Search for the cell housing the specified text and yield its [x, y] center coordinate. 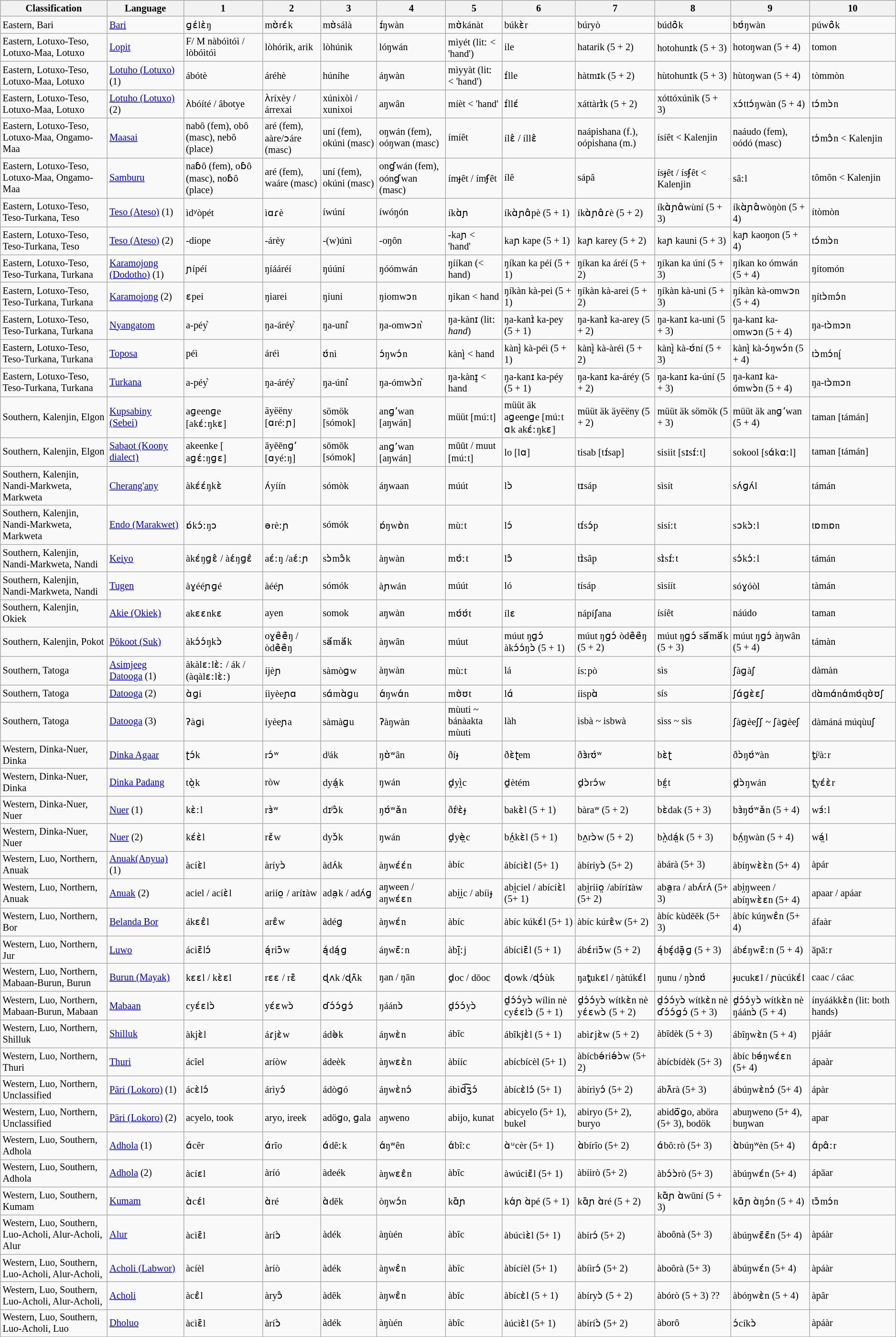
kaɲ kaoŋon (5 + 4) [770, 241]
náúdo [770, 613]
íkɑ̀ɲɑ̂wòŋòn (5 + 4) [770, 212]
Language [145, 8]
lá [539, 670]
ádə̀k [349, 1034]
péì [223, 354]
àbíc kúrɛ̂w (5+ 2) [615, 922]
bàraʷ (5 + 2) [615, 810]
ŋa-kanɪ ka-úní (5 + 3) [693, 382]
àbóŋwɛ̀n (5 + 4) [770, 1295]
ŋíkàn kà-uni (5 + 3) [693, 296]
ɑ̀ré [291, 1201]
lɔ́ [539, 525]
àbɔ́ɔ̀rò (5+ 3) [693, 1173]
7 [615, 8]
sìsíít [693, 586]
áɾjɛ̀w [291, 1034]
ŋa-kanɪ̀ ka-arey (5 + 2) [615, 325]
ácîel [223, 1061]
ŋa-ómwɔ̀n ̀ [411, 382]
ŋíkan ka úní (5 + 3) [693, 269]
àŋwɛɛ̂n [411, 1173]
ŋíááréí [291, 269]
ílɛ [539, 613]
tômôn < Kalenjin [853, 178]
àŋwɛɛ̀n [411, 1061]
àbíríɔ̀ (5+ 2) [615, 1323]
ŋúúní [349, 269]
áŋwɛ̀n [411, 1034]
tòmmòn [853, 76]
àbícìɛ̀l (5+ 1) [539, 865]
dyɔ̌k [349, 837]
bɛ̤́t [693, 782]
apar [853, 1118]
ábìd͡ʒɔ́ [474, 1090]
rɜ̀ʷ [291, 810]
ŋa-úní ̀ [349, 382]
bʌ̤̀dá̤k (5 + 3) [693, 837]
àúcìɛ̀l (5+ 1) [539, 1323]
Western, Luo, Northern, Mabaan-Burun, Burun [54, 978]
aŋwàn [411, 613]
á̟dá̟ɡ [349, 950]
Asimjeeg Datooga (1) [145, 670]
àkɛ́ŋɡɛ̂ / àɛ́ŋɡɛ̂ [223, 558]
sisíːt [693, 525]
hotohunɪk (5 + 3) [693, 47]
kɑ̄ɲ [474, 1201]
àbîdèk (5 + 3) [693, 1034]
oŋwán (fem), oóŋwan (masc) [411, 138]
íispɑ̀ [615, 693]
ábîŋwɛ̀n (5 + 4) [770, 1034]
ʊ́nì [349, 354]
aba̤ra / abʌ́rʌ́ (5+ 3) [693, 893]
6 [539, 8]
lóŋwán [411, 47]
àkɛ́ɛ́ŋkɛ̀ [223, 486]
d̪ètém [539, 782]
Burun (Mayak) [145, 978]
ɛpei [223, 296]
ərèːɲ [291, 525]
bɜ̀ŋʊ́ʷǎn (5 + 4) [770, 810]
ŋa-uní ̀ [349, 325]
ðíɟ [474, 755]
ɑ́dêːk [349, 1145]
ŋa-kanɪ̀ ka-pey (5 + 1) [539, 325]
t̪íʲàːr [853, 755]
d̪ɔ́ɔ́yɔ̀ [474, 1006]
ílê [539, 178]
aré (fem), waáre (masc) [291, 178]
sàmòɡw [349, 670]
xúnixòì / xunixoi [349, 103]
íyèeɲa [291, 721]
-oŋôn [411, 241]
ábúŋwɛ̀nɔ́ (5+ 4) [770, 1090]
Cherang'any [145, 486]
Teso (Ateso) (1) [145, 212]
ínyáákkɛ̀n (lit: both hands) [853, 1006]
íkɑ̀ɲɑ̂ɾè (5 + 2) [615, 212]
àɲwán [411, 586]
ácɛ̀lɔ́ [223, 1090]
ɑ́bôːrò (5+ 3) [693, 1145]
húníhe [349, 76]
àbíŋwɛ̀ɛ̀n (5+ 4) [770, 865]
ɑ́pɑ̂ːr [853, 1145]
àcíɛ̀l [223, 865]
oɣë̀ë̀ŋ / òdë̀ë̀ŋ [291, 641]
āpāːr [853, 950]
Päri (Lokoro) (2) [145, 1118]
hùtoŋwan (5 + 4) [770, 76]
sɔ́kɔ́ːl [770, 558]
-(w)únì [349, 241]
wá̤l [853, 837]
ŋáánɔ̀ [411, 1006]
àdeék [349, 1173]
támàn [853, 641]
bʊ́ŋwàn [770, 25]
ɑ́bîːc [474, 1145]
ŋan / ŋān [411, 978]
àcɛ̂l [223, 1295]
ábíciɛ̄l (5 + 1) [539, 950]
-diope [223, 241]
xóttóxúnìk (5 + 3) [693, 103]
sápâ [615, 178]
d̪ɔ̀ŋwán [770, 782]
acyelo, took [223, 1118]
àbíc kùdēēk (5+ 3) [693, 922]
àbíc kúkɛ́l (5+ 1) [539, 922]
ŋíkàn kà-omwɔn (5 + 4) [770, 296]
akeenke [ aɡɛ́ːŋɡɛ] [223, 452]
kaɲ karey (5 + 2) [615, 241]
ðɛ̀ʈem [539, 755]
àbíc bə́ŋwɛ́ɛn (5+ 4) [770, 1061]
ɑ́rîo [291, 1145]
áfaàr [853, 922]
àbícbídèk (5+ 3) [693, 1061]
ŋa-kanɪ ka-áréy (5 + 2) [615, 382]
Acholi (Labwor) [145, 1268]
Luwo [145, 950]
ábɛ́riɔ̄w (5 + 2) [615, 950]
Shilluk [145, 1034]
ɑ́ŋʷên [411, 1145]
naɓô (fem), oɓô (masc), noɓô (place) [223, 178]
sìs [693, 670]
ðɔ̀ŋʊ́ʷàn [770, 755]
apaar / apáar [853, 893]
tàmán [853, 586]
ŋʊ́ʷǎn [411, 810]
Toposa [145, 354]
4 [411, 8]
ɡɛ́lɛ̀ŋ [223, 25]
tɪ̀sâp [615, 558]
ŋiuni [349, 296]
àdʌ́k [349, 865]
rɛ̌w [291, 837]
ɑ̀bírîo (5+ 2) [615, 1145]
ŋítomón [853, 269]
íkɑ̀ɲɑ̂pè (5 + 1) [539, 212]
ʌ̀ríxèy / árrexai [291, 103]
pjáár [853, 1034]
xɔ́ttɔ́ŋwàn (5 + 4) [770, 103]
sìsít [693, 486]
ŋíkan ka áréí (5 + 2) [615, 269]
d̪ɔ́ɔ́yɔ̀ wítkɛ̀n nè yɛ́ɛwɔ̀ (5 + 2) [615, 1006]
Lopit [145, 47]
sɪ̀sɪ́ːt [693, 558]
ŋunu / ŋɔ̀nʊ́ [693, 978]
ŋiomwɔn [411, 296]
ɲípéí [223, 269]
nápíʃana [615, 613]
Nuer (1) [145, 810]
kaɲ kape (5 + 1) [539, 241]
ɑ̀ᵘcèr (5+ 1) [539, 1145]
sɔkɔ̀ːl [770, 525]
onɠwán (fem), oónɠwan (masc) [411, 178]
ísíêt [693, 613]
tɪ́sɔ́p [615, 525]
múut ŋɡɔ́ òdë̀ë̀ŋ (5 + 2) [615, 641]
9 [770, 8]
tísáp [615, 586]
ápāar [853, 1173]
áŋwàn [411, 76]
kànì̥ kà-àréì (5 + 2) [615, 354]
lɔ̀ [539, 486]
ʃɑ́ɡɛ̀ɛʃ [770, 693]
tomon [853, 47]
àbíc kúŋwɛ̂n (5+ 4) [770, 922]
ɑ̀ɡi [223, 693]
tɪsáp [615, 486]
ʃàɡàʃ [770, 670]
Western, Luo, Northern, Mabaan-Burun, Mabaan [54, 1006]
tɒmɒn [853, 525]
1 [223, 8]
aré (fem), aàre/ɔáre (masc) [291, 138]
āyēēnɡʼ [ɑyéːŋ] [291, 452]
Datooga (2) [145, 693]
ayen [291, 613]
íwúní [349, 212]
àpár [853, 865]
abijo, kunat [474, 1118]
múut ŋɡɔ́ sä́mä́k (5 + 3) [693, 641]
abícbícèl (5+ 1) [539, 1061]
Kupsabiny (Sebei) [145, 417]
d̪ɔ́ɔ́yɔ̀ wítkɛ̀n nè ŋáánɔ̀ (5 + 4) [770, 1006]
bɛ̀ʈ [693, 755]
Pökoot (Suk) [145, 641]
aŋweno [411, 1118]
ábʌ̄rà (5+ 3) [693, 1090]
müüt äk anɡʼwan (5 + 4) [770, 417]
bʌ̤rɔ̀w (5 + 2) [615, 837]
somok [349, 613]
ákɛɛ̂l [223, 922]
5 [474, 8]
ðɪ́ʲɛ̀ɟ [474, 810]
abi̤ŋween / abíŋwɛ̀ɛn (5+ 4) [770, 893]
ʃàɡèeʃʃ ~ ʃàɡèeʃ [770, 721]
ŋa-omwɔn ̀ [411, 325]
ŋa-kanɪ ka-ómwɔ̀n (5 + 4) [770, 382]
àríyɔ̀ [291, 865]
Western, Luo, Northern, Jur [54, 950]
á̟bɛ̟́dā̟ɡ (5 + 3) [693, 950]
àbícíèl (5+ 1) [539, 1268]
ŋa-kanɪ ka-omwɔn (5 + 4) [770, 325]
müüt äk sömök (5 + 3) [693, 417]
2 [291, 8]
Bari [145, 25]
ʔàŋwàn [411, 721]
sìss ~ sìs [693, 721]
mʊ̀rɛ́k [291, 25]
Anuak(Anyua) (1) [145, 865]
àbícɛ̀l (5 + 1) [539, 1295]
ádeèk [349, 1061]
ɑ̀cɛ́l [223, 1201]
naáudo (fem), oódó (masc) [770, 138]
dɪʲɔ̂k [349, 810]
bɛ̀dak (5 + 3) [693, 810]
ábótè [223, 76]
ðɜ̀rʊ́ʷ [615, 755]
kɑ́ɲ ɑ̀pé (5 + 1) [539, 1201]
búdö̀k [693, 25]
ɑ́cêr [223, 1145]
àríò [291, 1268]
sàmàɡu [349, 721]
àŋwân [411, 641]
ɑ̀búŋʷèn (5+ 4) [770, 1145]
Belanda Bor [145, 922]
kànì̥ kà-ɔ́ŋwɔ́n (5 + 4) [770, 354]
Turkana [145, 382]
bʌ̤́kɛ̀l (5 + 1) [539, 837]
Adhola (1) [145, 1145]
abicyelo (5+ 1), bukel [539, 1118]
àbírìyɔ́ (5+ 2) [615, 1090]
àbíryɔ̀ (5 + 2) [615, 1295]
Adhola (2) [145, 1173]
abìɾjɛ̀w (5 + 2) [615, 1034]
Anuak (2) [145, 893]
d̪oc / dōoc [474, 978]
lòhórìk, arik [291, 47]
ŋa-kànɪ̥ < hand [474, 382]
àbícɛ̀lɔ́ (5+ 1) [539, 1090]
Dinka Padang [145, 782]
Dinka Agaar [145, 755]
sâːl [770, 178]
ílɛ̂ / íllɛ̂ [539, 138]
ariio̤ / aríɪàw [291, 893]
d̪ɔ́ɔ́yɔ̀ wílin nè cyɛ́ɛlɔ̀ (5 + 1) [539, 1006]
Karamojong (Dodotho) (1) [145, 269]
hatarik (5 + 2) [615, 47]
ádòɡó [349, 1090]
d̪ɔ̀rɔ́w [615, 782]
abi̤i̤c / abíiɟ [474, 893]
ŋikan < hand [474, 296]
sömök [sómok] [349, 417]
kɛɛl / kɛ̀ɛl [223, 978]
aríòw [291, 1061]
á̟riɔ̄w [291, 950]
múut ŋɡɔ́ àkɔ́ɔ́ŋɔ̀ (5 + 1) [539, 641]
Southern, Kalenjin, Pokot [54, 641]
sōmōk [sómok] [349, 452]
ɔ́cíkɔ̀ [770, 1323]
8 [693, 8]
kɑ̄ɲ ɑ̀ré (5 + 2) [615, 1201]
àŋwɛ́ɛ́n [411, 865]
ìsbà ~ isbwà [615, 721]
dàmàn [853, 670]
sokool [sɑ́kɑːl] [770, 452]
ŋa-kànɪ (litː hand) [474, 325]
àbícbə́riə́ɔ̀w (5+ 2) [615, 1061]
kɛ́ɛ̀l [223, 837]
naápishana (f.), oópishana (m.) [615, 138]
nabô (fem), obô (masc), nebô (place) [223, 138]
ɖʌk /ɖʌ̄k [349, 978]
ŋat̪ukɛl / ŋàtúkɛ́l [615, 978]
àbī̟ːj [474, 950]
lɔ̂ [539, 558]
ìdʸòpét [223, 212]
àpâr [853, 1295]
Tugen [145, 586]
kànì̥ < hand [474, 354]
sɑ́mɑ̀ɡu [349, 693]
lòhúnìk [349, 47]
àdéɡ [349, 922]
Maasai [145, 138]
àbárà (5+ 3) [693, 865]
Karamojong (2) [145, 296]
Sabaot (Koony dialect) [145, 452]
ɑ́ŋwɑ́n [411, 693]
mùuti ~ bánàakta mùuti [474, 721]
ísíêt < Kalenjin [693, 138]
yɛ́ɛwɔ̀ [291, 1006]
sís [693, 693]
hotoŋwan (5 + 4) [770, 47]
àbíirò (5+ 2) [615, 1173]
àdêk [349, 1295]
àcíèl [223, 1268]
sómòk [349, 486]
ŋíkan ko ómwán (5 + 4) [770, 269]
ápàr [853, 1090]
Eastern, Bari [54, 25]
-árèy [291, 241]
àryɔ̂ [291, 1295]
sisiit [sɪsɪ́ːt] [693, 452]
ɪ́llɛ́ [539, 103]
ɒ́kɔ́ːŋɔ [223, 525]
Datooga (3) [145, 721]
tò̤k [223, 782]
tɔ̄mɔ́n [853, 1201]
ŋóómwán [411, 269]
aŋwân [411, 103]
akɛɛnkɛ [223, 613]
áréì [291, 354]
íkɑ̀ɲɑ̂wùní (5 + 3) [693, 212]
Endo (Marakwet) [145, 525]
Western, Luo, Northern, Shilluk [54, 1034]
mʊ́ːt [474, 558]
Akie (Okiek) [145, 613]
dʲák [349, 755]
sɔ̀mɔ̂k [349, 558]
Western, Luo, Northern, Thuri [54, 1061]
ada̤k / adʌ́ɡ [349, 893]
d̪ɔ́ɔ́yɔ̀ wítkɛ̀n nè ɗɔ́ɔ́ɡɔ́ (5 + 3) [693, 1006]
abi̤riio̤ /abíríɪàw (5+ 2) [615, 893]
sóɣóòl [770, 586]
púwö̀k [853, 25]
ʌ́yíín [291, 486]
Samburu [145, 178]
mʊ́ʊ́t [474, 613]
abiryo (5+ 2), buryo [615, 1118]
ʌ̀bóíté / âbotye [223, 103]
dyá̤k [349, 782]
Lotuho (Lotuxo) (2) [145, 103]
ítòmòn [853, 212]
Päri (Lokoro) (1) [145, 1090]
Nyangatom [145, 325]
d̪yì̤c [474, 782]
ŋa-kanɪ ka-uni (5 + 3) [693, 325]
Acholi [145, 1295]
Classification [54, 8]
àbíríyɔ̀ (5+ 2) [615, 865]
ŋíkàn kà-pei (5 + 1) [539, 296]
bʌ̤́ŋwàn (5 + 4) [770, 837]
tɔ̀mɔ́ní̥ [853, 354]
Teso (Ateso) (2) [145, 241]
ímíêt [474, 138]
-kaɲ < 'hand' [474, 241]
Lotuho (Lotuxo) (1) [145, 76]
kaɲ kauni (5 + 3) [693, 241]
kànì̥ kà-ʊ́ní (5 + 3) [693, 354]
bakɛ̀l (5 + 1) [539, 810]
àééɲ [291, 586]
mìyyàt (litː < 'hand') [474, 76]
ábîkjɛ̀l (5 + 1) [539, 1034]
hùtohunɪk (5 + 3) [693, 76]
íwóŋón [411, 212]
ɒ́ŋwɒ̀n [411, 525]
ísɟêt / ísʄêt < Kalenjin [693, 178]
ŋiarei [291, 296]
ápaàr [853, 1061]
rɛɛ / rɛ̄ [291, 978]
mʊ̀kánàt [474, 25]
ɑ̀dēk [349, 1201]
10 [853, 8]
ʔàɡi [223, 721]
Alur [145, 1235]
ŋítɔ̀mɔ́n [853, 296]
àkàlɛːlɛ̀ː / ák / (àqàlɛːlɛ̀ː) [223, 670]
múut [474, 641]
áŋwɛ̀nɔ́ [411, 1090]
müüt äk aɡeenɡe [múːt ɑk akɛ́ːŋkɛ] [539, 417]
ìɑɾè [291, 212]
àbórò (5 + 3) ?? [693, 1295]
àbúŋwɛ̄ɛ̄n (5+ 4) [770, 1235]
tisab [tɪ́sap] [615, 452]
íiyèeɲɑ [291, 693]
árìyɔ́ [291, 1090]
àwúciɛ̄l (5+ 1) [539, 1173]
abidö̈ɡo, aböra (5+ 3), bodök [693, 1118]
adöɡo, ɡala [349, 1118]
búkɛ̀r [539, 25]
Western, Luo, Southern, Luo-Acholi, Luo [54, 1323]
ɟucukɛl / ɲùcúkɛ́l [770, 978]
aɛ́ːŋ /aɛ́ːɲ [291, 558]
ábîc [474, 1034]
ɔ́ŋwɔ́n [411, 354]
mʊ̀sálà [349, 25]
müüt [múːt] [474, 417]
òŋwɔ́n [411, 1201]
cyɛ́ɛlɔ̀ [223, 1006]
àbíìrɔ́ (5+ 2) [615, 1268]
t̪yɛ́ɛ̀r [853, 782]
áciɛ̄lɔ́ [223, 950]
àbúcìɛ̀l (5+ 1) [539, 1235]
àbírɔ́ (5+ 2) [615, 1235]
hàtmɪk (5 + 2) [615, 76]
taman [853, 613]
kànì̥ kà-péì (5 + 1) [539, 354]
làh [539, 721]
kɑ̄ɲ ɑ̀wūní (5 + 3) [693, 1201]
Dholuo [145, 1323]
sʌ́ɡʌ́l [770, 486]
Southern, Kalenjin, Okiek [54, 613]
tɔ́mɔ̂n < Kalenjin [853, 138]
abi̤ciel / abícíɛ̀l (5+ 1) [539, 893]
àɣééɲɡé [223, 586]
ɪ́ŋwàn [411, 25]
lɑ́ [539, 693]
áŋwaan [411, 486]
múut ŋɡɔ́ àŋwân (5 + 4) [770, 641]
Nuer (2) [145, 837]
ló [539, 586]
íkɑ̀ɲ [474, 212]
müüt äk äyëëny (5 + 2) [615, 417]
mʊ̀ʊt [474, 693]
àríó [291, 1173]
aciel / acíɛ̀l [223, 893]
Western, Luo, Northern, Bor [54, 922]
wɜ́ːl [853, 810]
ábɛ́ŋwɛ̄ːn (5 + 4) [770, 950]
Keiyo [145, 558]
ŋíkàn kà-arei (5 + 2) [615, 296]
búryò [615, 25]
aŋween / aŋwɛ́ɛn [411, 893]
íjèɲ [291, 670]
arɛ̂w [291, 922]
àbííc [474, 1061]
àkjɛ̀l [223, 1034]
kɑ̄ɲ ɑ̀ŋɔ́n (5 + 4) [770, 1201]
Mabaan [145, 1006]
mūūt / muut [múːt] [474, 452]
míèt < 'hand' [474, 103]
dɑ̀mɑ́nɑ́mʊ́qʊ̀ʊʃ [853, 693]
ŋííkan (< hand) [474, 269]
ŋíkan ka péí (5 + 1) [539, 269]
3 [349, 8]
d̪yè̤c [474, 837]
Western, Luo, Southern, Luo-Acholi, Alur-Acholi, Alur [54, 1235]
dàmáná múqùuʃ [853, 721]
sä́mä́k [349, 641]
ŋa-kanɪ ka-péy (5 + 1) [539, 382]
abuŋweno (5+ 4), buŋwan [770, 1118]
äyëëny [ɑréːɲ] [291, 417]
àkɔ́ɔ́ŋkɔ̀ [223, 641]
ɗɔ́ɔ́ɡɔ́ [349, 1006]
áŋwɛ̄ːn [411, 950]
Kumam [145, 1201]
àŋwɛ́n [411, 922]
ísːpò [615, 670]
aryo, ireek [291, 1118]
caac / cáac [853, 978]
Western, Luo, Southern, Kumam [54, 1201]
kɛ̀ːl [223, 810]
rɔ́ʷ [291, 755]
F/ M nàbóìtóì / lòbóìtóì [223, 47]
Thuri [145, 1061]
ʈɔ́k [223, 755]
mìyét (litː < 'hand') [474, 47]
àcíɛl [223, 1173]
ɪ́lle [539, 76]
aɡeenɡe [akɛ́ːŋkɛ] [223, 417]
lo [lɑ] [539, 452]
ŋʊ̀ʷân [411, 755]
ile [539, 47]
àborô [693, 1323]
ɖowk /ɖɔ́ùk [539, 978]
ròw [291, 782]
xáttàrɪ̀k (5 + 2) [615, 103]
àboôrà (5+ 3) [693, 1268]
ímɟêt / ímʄêt [474, 178]
àboônà (5+ 3) [693, 1235]
áréhè [291, 76]
